Find where the given text appears and provide that cell's center as (X, Y) coordinate. 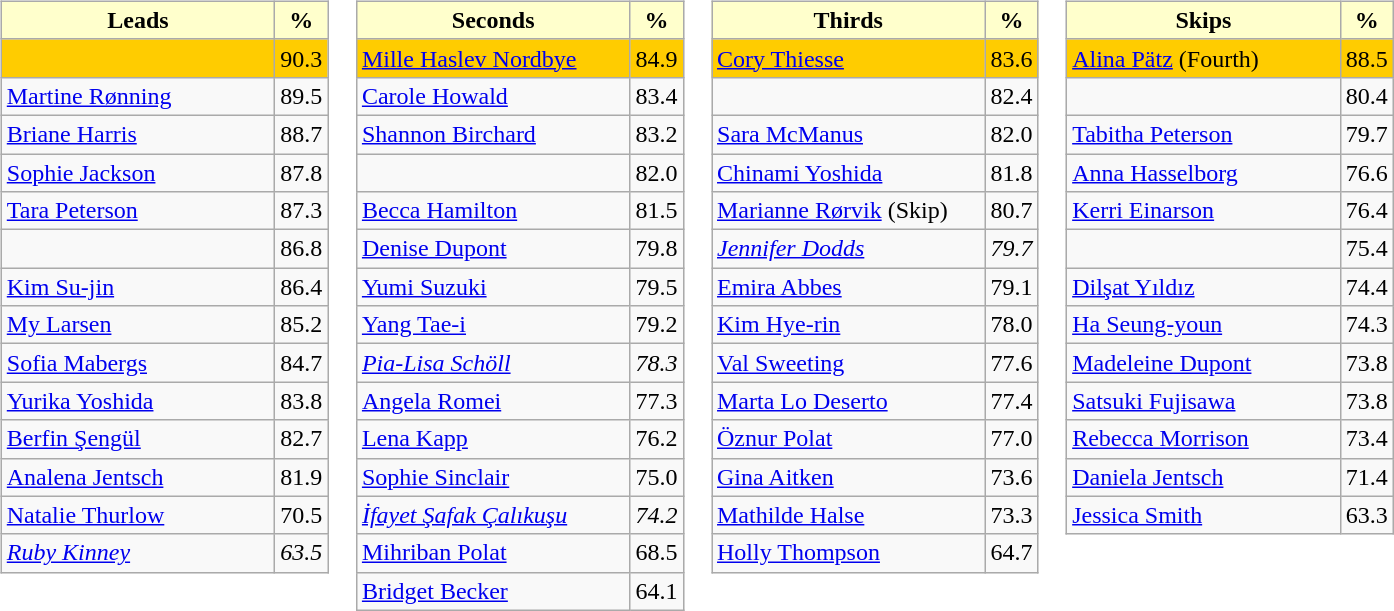
Pia-Lisa Schöll (493, 363)
Tara Peterson (138, 211)
Leads (138, 20)
75.0 (656, 477)
63.5 (302, 553)
Val Sweeting (849, 363)
Martine Rønning (138, 96)
Mille Haslev Nordbye (493, 58)
87.8 (302, 173)
Daniela Jentsch (1204, 477)
Cory Thiesse (849, 58)
Yang Tae-i (493, 325)
Kerri Einarson (1204, 211)
Mihriban Polat (493, 553)
Analena Jentsch (138, 477)
Öznur Polat (849, 439)
79.2 (656, 325)
75.4 (1366, 249)
Angela Romei (493, 401)
Kim Hye-rin (849, 325)
Emira Abbes (849, 287)
Anna Hasselborg (1204, 173)
Jennifer Dodds (849, 249)
63.3 (1366, 515)
77.4 (1012, 401)
90.3 (302, 58)
Madeleine Dupont (1204, 363)
Mathilde Halse (849, 515)
Berfin Şengül (138, 439)
Skips (1204, 20)
İfayet Şafak Çalıkuşu (493, 515)
Satsuki Fujisawa (1204, 401)
64.7 (1012, 553)
74.4 (1366, 287)
81.8 (1012, 173)
Tabitha Peterson (1204, 134)
88.7 (302, 134)
81.9 (302, 477)
Rebecca Morrison (1204, 439)
84.9 (656, 58)
74.2 (656, 515)
Kim Su-jin (138, 287)
68.5 (656, 553)
77.3 (656, 401)
70.5 (302, 515)
83.4 (656, 96)
77.6 (1012, 363)
Thirds (849, 20)
79.5 (656, 287)
76.2 (656, 439)
88.5 (1366, 58)
80.7 (1012, 211)
83.6 (1012, 58)
Jessica Smith (1204, 515)
78.3 (656, 363)
Dilşat Yıldız (1204, 287)
Marianne Rørvik (Skip) (849, 211)
84.7 (302, 363)
76.6 (1366, 173)
Alina Pätz (Fourth) (1204, 58)
78.0 (1012, 325)
Yurika Yoshida (138, 401)
Sara McManus (849, 134)
Chinami Yoshida (849, 173)
76.4 (1366, 211)
Ha Seung-youn (1204, 325)
82.7 (302, 439)
77.0 (1012, 439)
Becca Hamilton (493, 211)
Marta Lo Deserto (849, 401)
Shannon Birchard (493, 134)
Sophie Jackson (138, 173)
Denise Dupont (493, 249)
89.5 (302, 96)
Sofia Mabergs (138, 363)
Sophie Sinclair (493, 477)
81.5 (656, 211)
73.4 (1366, 439)
86.4 (302, 287)
Bridget Becker (493, 591)
83.8 (302, 401)
83.2 (656, 134)
79.1 (1012, 287)
Carole Howald (493, 96)
85.2 (302, 325)
86.8 (302, 249)
79.8 (656, 249)
Yumi Suzuki (493, 287)
Gina Aitken (849, 477)
Ruby Kinney (138, 553)
Seconds (493, 20)
73.6 (1012, 477)
71.4 (1366, 477)
My Larsen (138, 325)
Lena Kapp (493, 439)
73.3 (1012, 515)
Holly Thompson (849, 553)
Natalie Thurlow (138, 515)
64.1 (656, 591)
Briane Harris (138, 134)
74.3 (1366, 325)
87.3 (302, 211)
80.4 (1366, 96)
82.4 (1012, 96)
